Pinpoint the cell where the given text exists, returning its (x, y) midpoint coordinate. 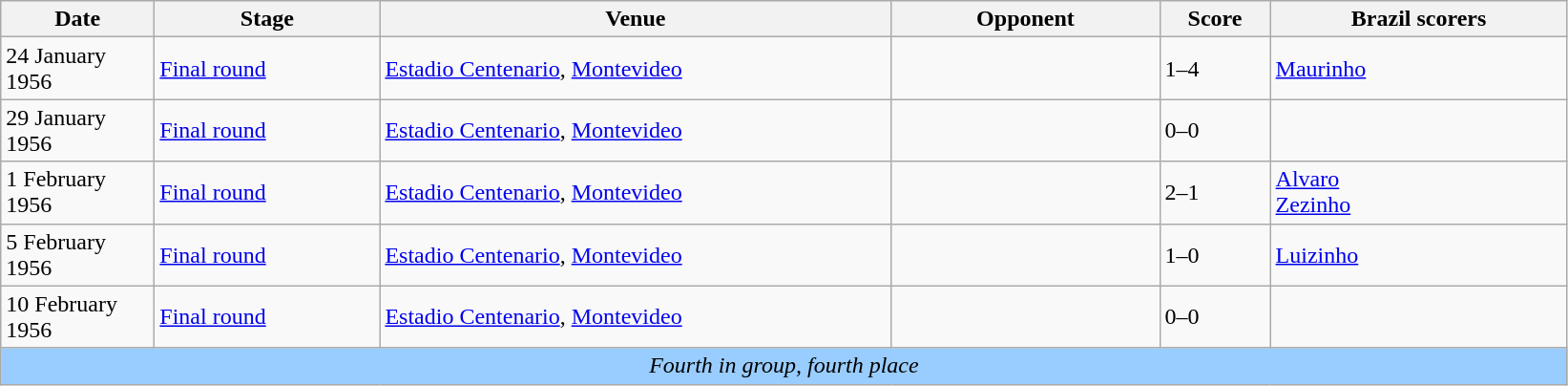
29 January 1956 (78, 130)
24 January 1956 (78, 69)
Brazil scorers (1418, 19)
Fourth in group, fourth place (784, 366)
Date (78, 19)
Score (1215, 19)
Alvaro Zezinho (1418, 193)
1 February 1956 (78, 193)
1–4 (1215, 69)
Venue (636, 19)
Opponent (1025, 19)
Stage (267, 19)
Luizinho (1418, 254)
10 February 1956 (78, 317)
1–0 (1215, 254)
Maurinho (1418, 69)
2–1 (1215, 193)
5 February 1956 (78, 254)
